For the text-containing cell, return its midpoint in [x, y] coordinate format. 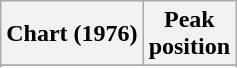
Peakposition [189, 34]
Chart (1976) [72, 34]
